Return the [X, Y] coordinate for the center point of the cell that contains the specified text.  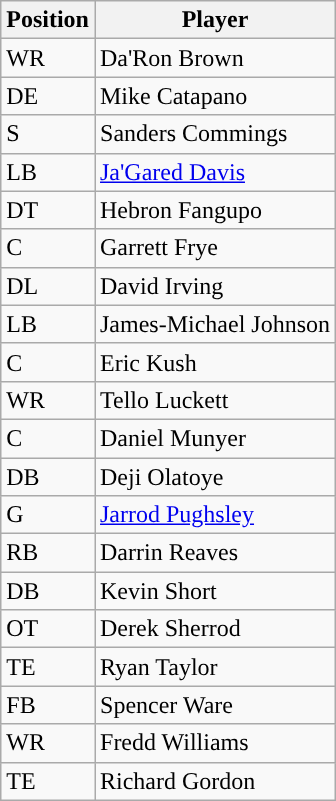
Player [214, 20]
David Irving [214, 286]
DL [48, 286]
Derek Sherrod [214, 629]
James-Michael Johnson [214, 324]
FB [48, 705]
Mike Catapano [214, 96]
Richard Gordon [214, 781]
OT [48, 629]
S [48, 134]
Fredd Williams [214, 743]
Jarrod Pughsley [214, 515]
Deji Olatoye [214, 477]
Tello Luckett [214, 400]
Ja'Gared Davis [214, 172]
Garrett Frye [214, 248]
Eric Kush [214, 362]
Sanders Commings [214, 134]
Darrin Reaves [214, 553]
Daniel Munyer [214, 438]
Position [48, 20]
DE [48, 96]
RB [48, 553]
DT [48, 210]
Da'Ron Brown [214, 58]
Spencer Ware [214, 705]
Hebron Fangupo [214, 210]
G [48, 515]
Kevin Short [214, 591]
Ryan Taylor [214, 667]
